Find where the given text appears and provide that cell's center as [X, Y] coordinate. 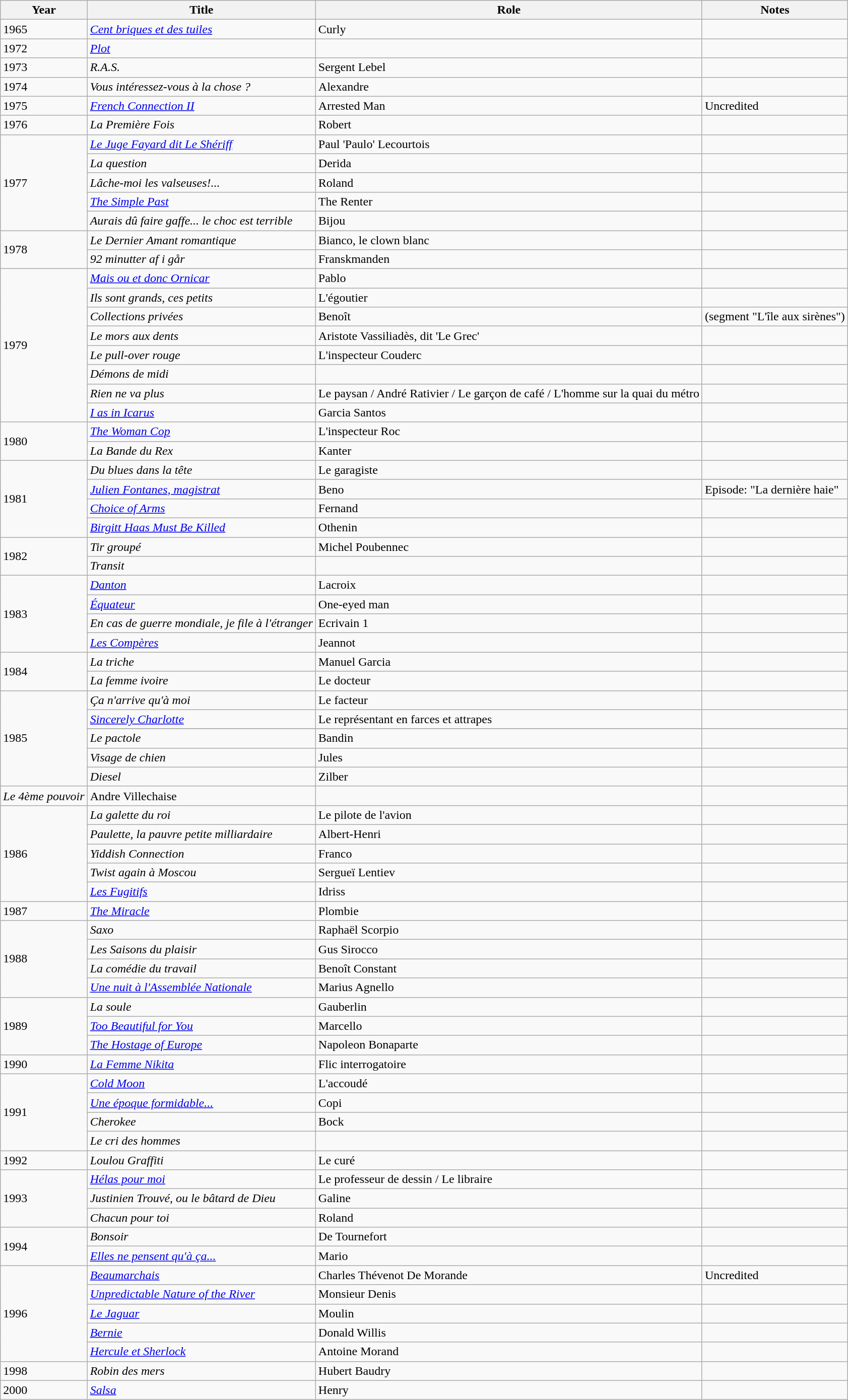
Notes [775, 10]
Saxo [202, 930]
Role [509, 10]
Bianco, le clown blanc [509, 240]
Idriss [509, 892]
De Tournefort [509, 1237]
Bijou [509, 221]
La soule [202, 1007]
1965 [44, 29]
Marius Agnello [509, 988]
The Simple Past [202, 201]
Franskmanden [509, 259]
Beno [509, 489]
Visage de chien [202, 757]
Une époque formidable... [202, 1102]
1977 [44, 182]
Plombie [509, 911]
Rien ne va plus [202, 393]
The Miracle [202, 911]
Moulin [509, 1313]
Tir groupé [202, 546]
1972 [44, 48]
Unpredictable Nature of the River [202, 1294]
1993 [44, 1199]
1981 [44, 499]
1992 [44, 1160]
Episode: "La dernière haie" [775, 489]
1989 [44, 1026]
The Hostage of Europe [202, 1045]
Le paysan / André Rativier / Le garçon de café / L'homme sur la quai du métro [509, 393]
Marcello [509, 1026]
Bonsoir [202, 1237]
Les Compères [202, 643]
1985 [44, 738]
Charles Thévenot De Morande [509, 1275]
Robert [509, 125]
1986 [44, 853]
Bock [509, 1122]
L'inspecteur Roc [509, 432]
1996 [44, 1313]
Le pactole [202, 738]
Le 4ème pouvoir [44, 796]
Le cri des hommes [202, 1141]
Yiddish Connection [202, 854]
1991 [44, 1112]
En cas de guerre mondiale, je file à l'étranger [202, 623]
92 minutter af i går [202, 259]
L'accoudé [509, 1083]
Robin des mers [202, 1371]
The Woman Cop [202, 432]
Alexandre [509, 87]
1984 [44, 671]
Paul 'Paulo' Lecourtois [509, 144]
Aristote Vassiliadès, dit 'Le Grec' [509, 336]
Une nuit à l'Assemblée Nationale [202, 988]
Monsieur Denis [509, 1294]
Vous intéressez-vous à la chose ? [202, 87]
2000 [44, 1390]
1990 [44, 1064]
Collections privées [202, 317]
La Première Fois [202, 125]
Ils sont grands, ces petits [202, 298]
1979 [44, 345]
1987 [44, 911]
Le mors aux dents [202, 336]
Plot [202, 48]
Cold Moon [202, 1083]
Donald Willis [509, 1333]
Othenin [509, 527]
Lacroix [509, 585]
Le Juge Fayard dit Le Shériff [202, 144]
Birgitt Haas Must Be Killed [202, 527]
Du blues dans la tête [202, 470]
Le facteur [509, 700]
Gus Sirocco [509, 949]
Benoît [509, 317]
Le professeur de dessin / Le libraire [509, 1179]
Manuel Garcia [509, 662]
Galine [509, 1199]
Hélas pour moi [202, 1179]
Title [202, 10]
Zilber [509, 777]
French Connection II [202, 106]
Ça n'arrive qu'à moi [202, 700]
Too Beautiful for You [202, 1026]
Les Saisons du plaisir [202, 949]
Flic interrogatoire [509, 1064]
Justinien Trouvé, ou le bâtard de Dieu [202, 1199]
Andre Villechaise [202, 796]
Mario [509, 1256]
Hubert Baudry [509, 1371]
Danton [202, 585]
Le représentant en farces et attrapes [509, 719]
Lâche-moi les valseuses!... [202, 182]
Aurais dû faire gaffe... le choc est terrible [202, 221]
Raphaël Scorpio [509, 930]
R.A.S. [202, 67]
Choice of Arms [202, 508]
Hercule et Sherlock [202, 1352]
Elles ne pensent qu'à ça... [202, 1256]
1982 [44, 556]
Le pull-over rouge [202, 355]
Cherokee [202, 1122]
1974 [44, 87]
Les Fugitifs [202, 892]
Franco [509, 854]
Bernie [202, 1333]
L'inspecteur Couderc [509, 355]
The Renter [509, 201]
Diesel [202, 777]
La comédie du travail [202, 968]
Transit [202, 566]
Arrested Man [509, 106]
Sincerely Charlotte [202, 719]
Paulette, la pauvre petite milliardaire [202, 834]
Le Jaguar [202, 1313]
Antoine Morand [509, 1352]
Derida [509, 163]
Twist again à Moscou [202, 873]
Bandin [509, 738]
Démons de midi [202, 374]
Gauberlin [509, 1007]
Salsa [202, 1390]
La femme ivoire [202, 681]
Équateur [202, 604]
Julien Fontanes, magistrat [202, 489]
Le Dernier Amant romantique [202, 240]
Beaumarchais [202, 1275]
Michel Poubennec [509, 546]
La question [202, 163]
1983 [44, 614]
1998 [44, 1371]
Jeannot [509, 643]
Le docteur [509, 681]
Curly [509, 29]
1973 [44, 67]
La Bande du Rex [202, 451]
Year [44, 10]
Loulou Graffiti [202, 1160]
1994 [44, 1246]
One-eyed man [509, 604]
Henry [509, 1390]
Napoleon Bonaparte [509, 1045]
Le garagiste [509, 470]
Sergent Lebel [509, 67]
La Femme Nikita [202, 1064]
La triche [202, 662]
Sergueï Lentiev [509, 873]
Jules [509, 757]
1975 [44, 106]
Copi [509, 1102]
La galette du roi [202, 815]
Chacun pour toi [202, 1218]
Le curé [509, 1160]
Garcia Santos [509, 412]
1980 [44, 441]
Benoît Constant [509, 968]
Le pilote de l'avion [509, 815]
1988 [44, 959]
I as in Icarus [202, 412]
Ecrivain 1 [509, 623]
1976 [44, 125]
Pablo [509, 278]
L'égoutier [509, 298]
1978 [44, 250]
Mais ou et donc Ornicar [202, 278]
Cent briques et des tuiles [202, 29]
Fernand [509, 508]
(segment "L'île aux sirènes") [775, 317]
Kanter [509, 451]
Albert-Henri [509, 834]
